Extract the [X, Y] coordinate from the center of the cell holding the provided text.  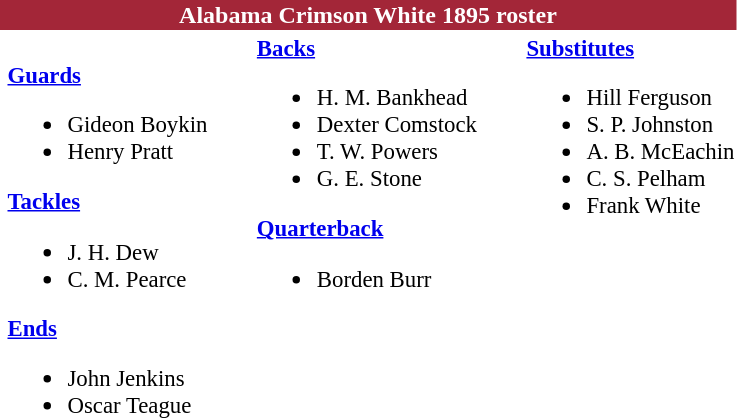
Alabama Crimson White 1895 roster [368, 15]
